Return the [x, y] coordinate for the center point of the cell that contains the specified text.  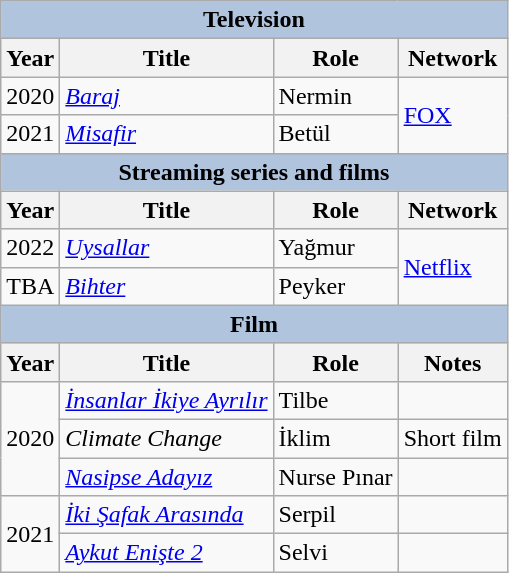
Baraj [166, 96]
TBA [30, 286]
Betül [336, 134]
Bihter [166, 286]
Peyker [336, 286]
Film [254, 324]
Nurse Pınar [336, 477]
Serpil [336, 515]
Misafir [166, 134]
Climate Change [166, 438]
Tilbe [336, 400]
Streaming series and films [254, 172]
Television [254, 20]
Yağmur [336, 248]
FOX [452, 115]
Aykut Enişte 2 [166, 553]
İklim [336, 438]
Selvi [336, 553]
2022 [30, 248]
Nermin [336, 96]
Nasipse Adayız [166, 477]
Short film [452, 438]
Notes [452, 362]
Uysallar [166, 248]
İnsanlar İkiye Ayrılır [166, 400]
Netflix [452, 267]
İki Şafak Arasında [166, 515]
